Pinpoint the cell where the given text exists, returning its (x, y) midpoint coordinate. 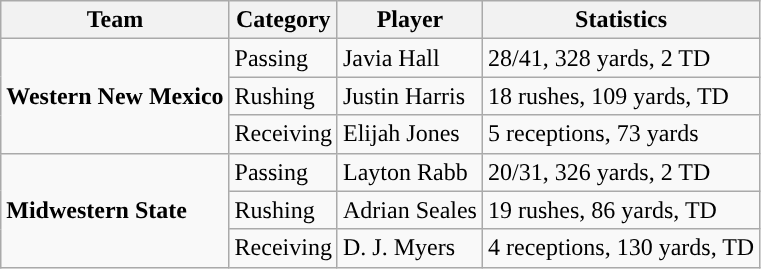
Statistics (620, 20)
D. J. Myers (410, 248)
Layton Rabb (410, 172)
5 receptions, 73 yards (620, 134)
Elijah Jones (410, 134)
Western New Mexico (115, 96)
Javia Hall (410, 58)
Player (410, 20)
28/41, 328 yards, 2 TD (620, 58)
20/31, 326 yards, 2 TD (620, 172)
19 rushes, 86 yards, TD (620, 210)
Justin Harris (410, 96)
Team (115, 20)
18 rushes, 109 yards, TD (620, 96)
Adrian Seales (410, 210)
Midwestern State (115, 210)
4 receptions, 130 yards, TD (620, 248)
Category (283, 20)
